Find where the given text appears and provide that cell's center as (X, Y) coordinate. 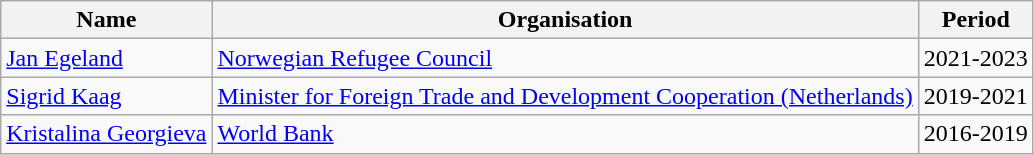
World Bank (565, 134)
Name (106, 20)
Kristalina Georgieva (106, 134)
2021-2023 (976, 58)
2019-2021 (976, 96)
Jan Egeland (106, 58)
Period (976, 20)
Sigrid Kaag (106, 96)
2016-2019 (976, 134)
Minister for Foreign Trade and Development Cooperation (Netherlands) (565, 96)
Norwegian Refugee Council (565, 58)
Organisation (565, 20)
